Identify which cell holds the provided text, then report its [X, Y] central coordinate. 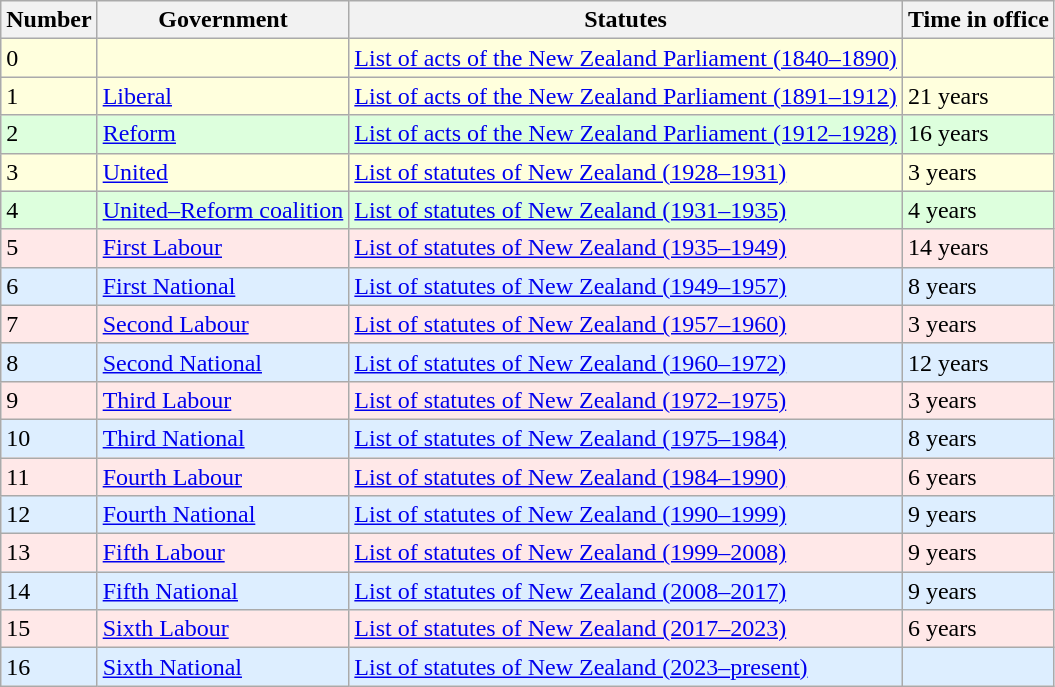
6 [49, 286]
Reform [223, 134]
3 [49, 172]
Liberal [223, 96]
List of statutes of New Zealand (1949–1957) [626, 286]
12 [49, 515]
8 [49, 362]
Time in office [978, 20]
13 [49, 553]
List of statutes of New Zealand (1990–1999) [626, 515]
14 years [978, 248]
Statutes [626, 20]
United [223, 172]
0 [49, 58]
List of statutes of New Zealand (1928–1931) [626, 172]
List of statutes of New Zealand (1935–1949) [626, 248]
5 [49, 248]
List of acts of the New Zealand Parliament (1891–1912) [626, 96]
List of statutes of New Zealand (1999–2008) [626, 553]
Second Labour [223, 324]
2 [49, 134]
Sixth National [223, 667]
7 [49, 324]
List of statutes of New Zealand (2017–2023) [626, 629]
List of statutes of New Zealand (1972–1975) [626, 400]
Fifth Labour [223, 553]
9 [49, 400]
List of statutes of New Zealand (1984–1990) [626, 477]
16 [49, 667]
1 [49, 96]
First National [223, 286]
List of acts of the New Zealand Parliament (1912–1928) [626, 134]
16 years [978, 134]
List of statutes of New Zealand (1957–1960) [626, 324]
Fourth National [223, 515]
List of acts of the New Zealand Parliament (1840–1890) [626, 58]
First Labour [223, 248]
4 [49, 210]
Third Labour [223, 400]
List of statutes of New Zealand (2008–2017) [626, 591]
Sixth Labour [223, 629]
Number [49, 20]
Third National [223, 438]
List of statutes of New Zealand (2023–present) [626, 667]
Government [223, 20]
List of statutes of New Zealand (1975–1984) [626, 438]
Fourth Labour [223, 477]
12 years [978, 362]
List of statutes of New Zealand (1960–1972) [626, 362]
10 [49, 438]
4 years [978, 210]
Second National [223, 362]
11 [49, 477]
15 [49, 629]
United–Reform coalition [223, 210]
21 years [978, 96]
14 [49, 591]
List of statutes of New Zealand (1931–1935) [626, 210]
Fifth National [223, 591]
